Search for the cell housing the specified text and yield its (x, y) center coordinate. 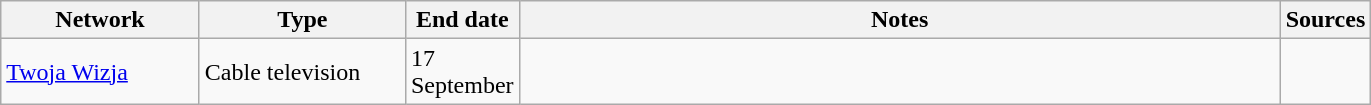
Network (100, 20)
Twoja Wizja (100, 72)
Cable television (302, 72)
End date (462, 20)
17 September (462, 72)
Type (302, 20)
Sources (1326, 20)
Notes (900, 20)
